Determine the (x, y) coordinate at the center of the cell enclosing the given text.  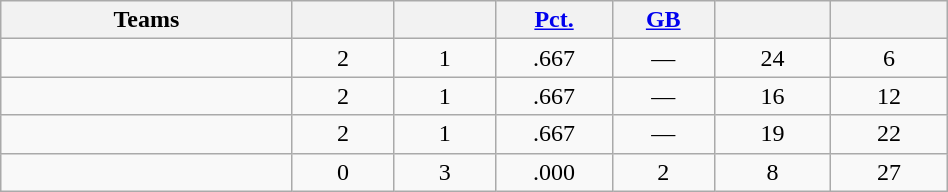
8 (772, 172)
19 (772, 134)
22 (890, 134)
27 (890, 172)
6 (890, 58)
24 (772, 58)
Pct. (554, 20)
12 (890, 96)
16 (772, 96)
Teams (146, 20)
.000 (554, 172)
3 (445, 172)
GB (663, 20)
0 (343, 172)
